Pinpoint the cell where the given text exists, returning its [x, y] midpoint coordinate. 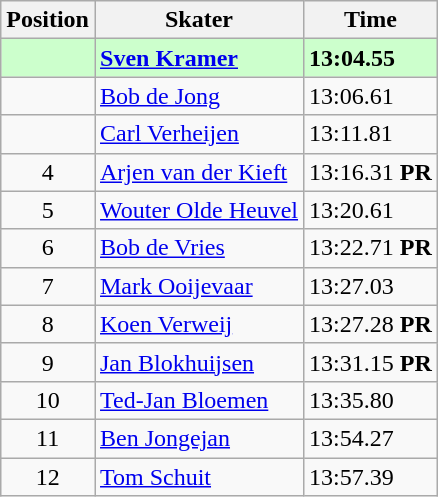
Position [48, 20]
Bob de Jong [198, 96]
Arjen van der Kieft [198, 172]
13:31.15 PR [371, 362]
10 [48, 400]
13:27.28 PR [371, 324]
Jan Blokhuijsen [198, 362]
Ted-Jan Bloemen [198, 400]
13:04.55 [371, 58]
Wouter Olde Heuvel [198, 210]
6 [48, 248]
13:57.39 [371, 477]
13:27.03 [371, 286]
8 [48, 324]
11 [48, 438]
Skater [198, 20]
13:16.31 PR [371, 172]
5 [48, 210]
Bob de Vries [198, 248]
13:54.27 [371, 438]
13:11.81 [371, 134]
Carl Verheijen [198, 134]
Ben Jongejan [198, 438]
9 [48, 362]
13:35.80 [371, 400]
13:22.71 PR [371, 248]
Mark Ooijevaar [198, 286]
12 [48, 477]
Tom Schuit [198, 477]
Time [371, 20]
Koen Verweij [198, 324]
7 [48, 286]
13:20.61 [371, 210]
4 [48, 172]
13:06.61 [371, 96]
Sven Kramer [198, 58]
